Return [X, Y] of the center of cell containing provided text 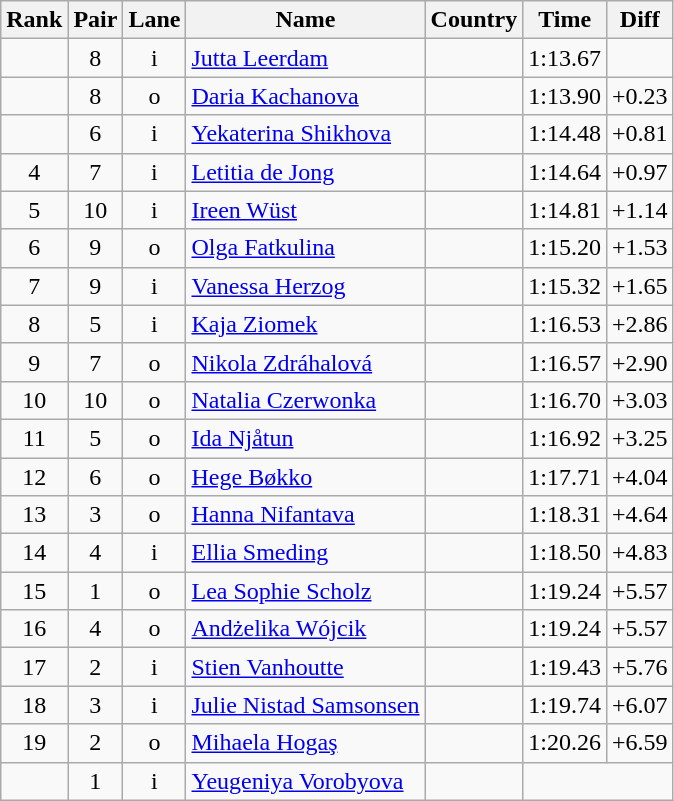
Lea Sophie Scholz [306, 591]
1:18.50 [565, 553]
Daria Kachanova [306, 96]
+1.53 [640, 248]
+1.14 [640, 210]
Andżelika Wójcik [306, 629]
Stien Vanhoutte [306, 667]
12 [34, 477]
+6.07 [640, 705]
Letitia de Jong [306, 172]
+2.90 [640, 362]
17 [34, 667]
1:13.67 [565, 58]
Ellia Smeding [306, 553]
+5.76 [640, 667]
+4.83 [640, 553]
Kaja Ziomek [306, 324]
Hege Bøkko [306, 477]
13 [34, 515]
Name [306, 20]
1:18.31 [565, 515]
1:19.74 [565, 705]
1:16.53 [565, 324]
Rank [34, 20]
Diff [640, 20]
Nikola Zdráhalová [306, 362]
+0.81 [640, 134]
19 [34, 743]
+3.03 [640, 400]
1:17.71 [565, 477]
+4.64 [640, 515]
Country [474, 20]
Hanna Nifantava [306, 515]
Yeugeniya Vorobyova [306, 781]
Jutta Leerdam [306, 58]
Pair [96, 20]
1:14.48 [565, 134]
Natalia Czerwonka [306, 400]
+0.97 [640, 172]
18 [34, 705]
1:15.32 [565, 286]
1:16.92 [565, 438]
+4.04 [640, 477]
1:16.70 [565, 400]
Time [565, 20]
+6.59 [640, 743]
Lane [154, 20]
15 [34, 591]
+1.65 [640, 286]
Julie Nistad Samsonsen [306, 705]
1:13.90 [565, 96]
1:20.26 [565, 743]
Olga Fatkulina [306, 248]
16 [34, 629]
1:14.81 [565, 210]
11 [34, 438]
+2.86 [640, 324]
Yekaterina Shikhova [306, 134]
1:19.43 [565, 667]
Vanessa Herzog [306, 286]
1:15.20 [565, 248]
Mihaela Hogaş [306, 743]
+3.25 [640, 438]
+0.23 [640, 96]
Ida Njåtun [306, 438]
1:14.64 [565, 172]
1:16.57 [565, 362]
Ireen Wüst [306, 210]
14 [34, 553]
